Search for the cell housing the specified text and yield its [X, Y] center coordinate. 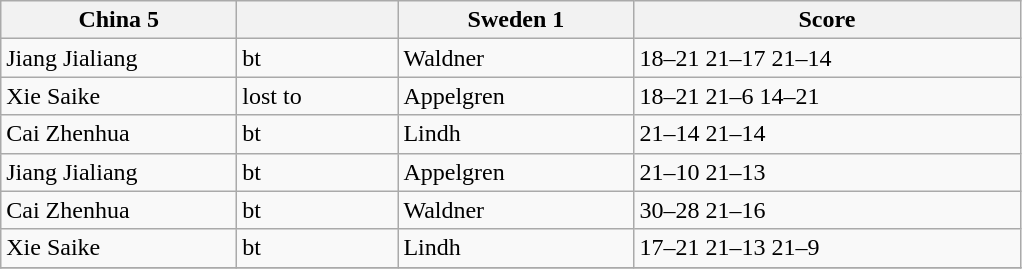
China 5 [119, 20]
21–14 21–14 [827, 134]
Score [827, 20]
18–21 21–17 21–14 [827, 58]
Sweden 1 [516, 20]
17–21 21–13 21–9 [827, 248]
30–28 21–16 [827, 210]
lost to [318, 96]
21–10 21–13 [827, 172]
18–21 21–6 14–21 [827, 96]
